Output the [x, y] coordinate of the center of the cell containing the given text.  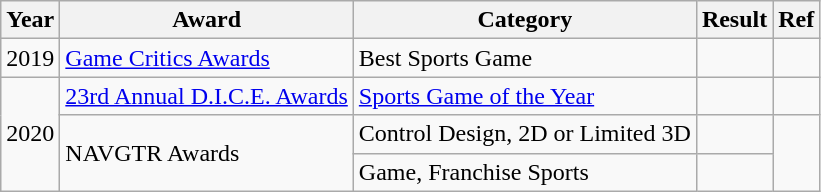
2019 [30, 58]
2020 [30, 134]
Result [734, 20]
Control Design, 2D or Limited 3D [524, 134]
NAVGTR Awards [207, 153]
Award [207, 20]
23rd Annual D.I.C.E. Awards [207, 96]
Best Sports Game [524, 58]
Category [524, 20]
Year [30, 20]
Sports Game of the Year [524, 96]
Game Critics Awards [207, 58]
Ref [796, 20]
Game, Franchise Sports [524, 172]
